Find where the given text appears and provide that cell's center as [X, Y] coordinate. 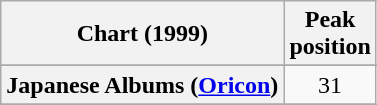
Chart (1999) [142, 34]
31 [330, 85]
Peakposition [330, 34]
Japanese Albums (Oricon) [142, 85]
